Return [x, y] of the center of cell containing provided text 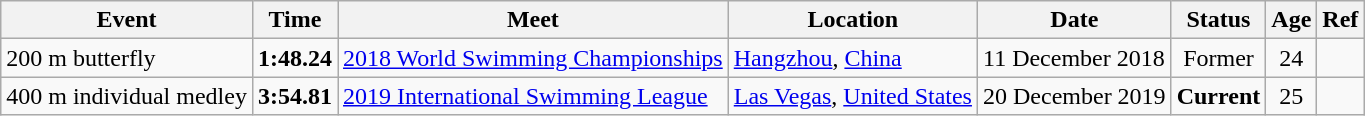
24 [1292, 58]
2018 World Swimming Championships [534, 58]
Event [127, 20]
Hangzhou, China [852, 58]
Former [1218, 58]
200 m butterfly [127, 58]
Location [852, 20]
Ref [1340, 20]
25 [1292, 96]
400 m individual medley [127, 96]
3:54.81 [294, 96]
Meet [534, 20]
11 December 2018 [1074, 58]
20 December 2019 [1074, 96]
1:48.24 [294, 58]
2019 International Swimming League [534, 96]
Las Vegas, United States [852, 96]
Time [294, 20]
Status [1218, 20]
Date [1074, 20]
Current [1218, 96]
Age [1292, 20]
